Return the (X, Y) coordinate for the center point of the cell that contains the specified text.  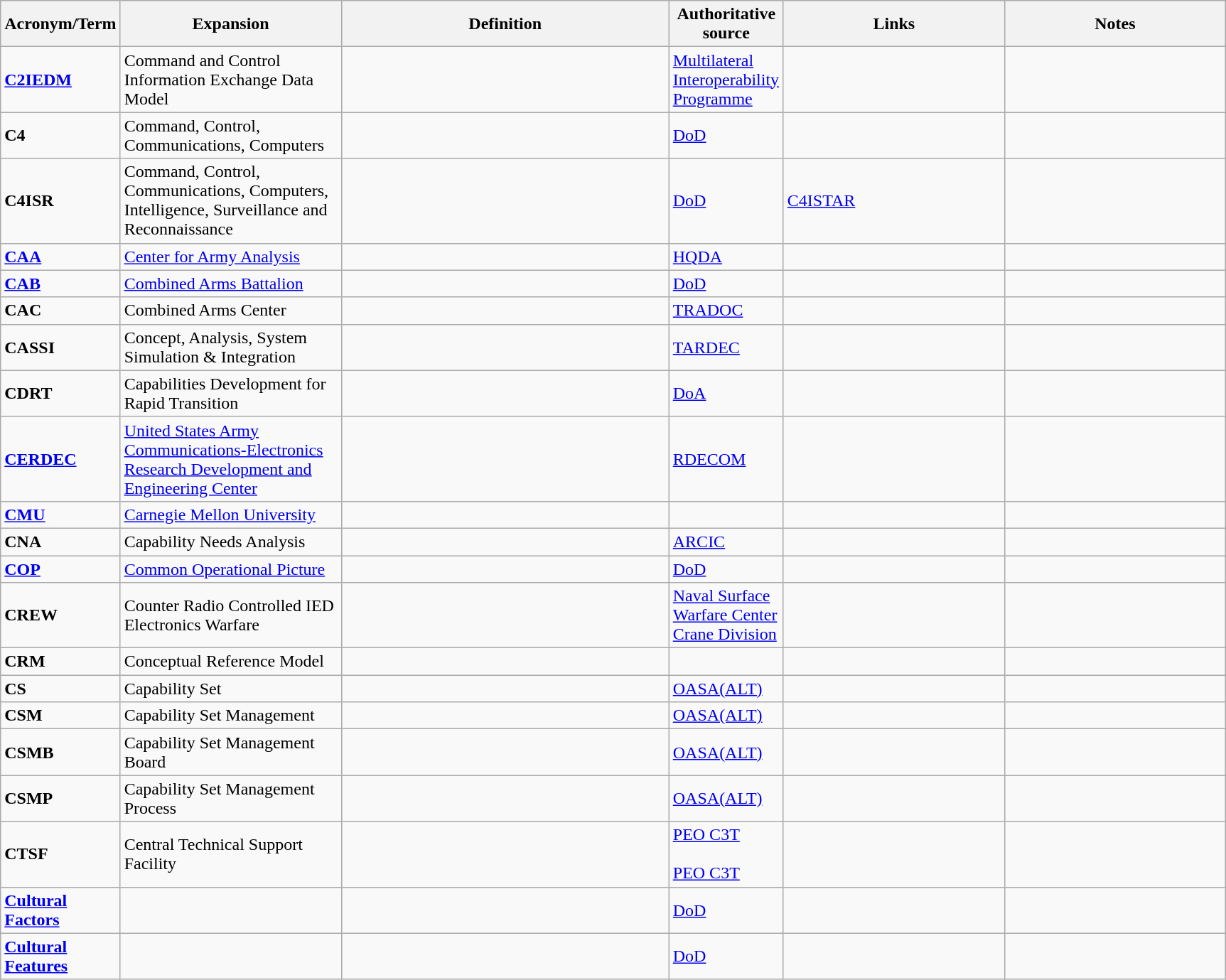
Expansion (230, 24)
CERDEC (60, 459)
CAB (60, 284)
CNA (60, 542)
Conceptual Reference Model (230, 662)
Combined Arms Center (230, 311)
Concept, Analysis, System Simulation & Integration (230, 347)
Carnegie Mellon University (230, 515)
Naval Surface Warfare Center Crane Division (726, 615)
TRADOC (726, 311)
Definition (505, 24)
Center for Army Analysis (230, 257)
Capability Set Management Board (230, 752)
RDECOM (726, 459)
HQDA (726, 257)
CREW (60, 615)
COP (60, 569)
CASSI (60, 347)
CAC (60, 311)
CSMP (60, 799)
CMU (60, 515)
Capability Set Management (230, 716)
Capability Needs Analysis (230, 542)
Cultural Factors (60, 910)
PEO C3TPEO C3T (726, 854)
Cultural Features (60, 957)
CSMB (60, 752)
CTSF (60, 854)
Acronym/Term (60, 24)
Command, Control, Communications, Computers, Intelligence, Surveillance and Reconnaissance (230, 200)
Command and Control Information Exchange Data Model (230, 80)
Capability Set Management Process (230, 799)
CRM (60, 662)
C4 (60, 135)
ARCIC (726, 542)
DoA (726, 394)
Capabilities Development for Rapid Transition (230, 394)
Multilateral Interoperability Programme (726, 80)
CDRT (60, 394)
TARDEC (726, 347)
CS (60, 689)
Common Operational Picture (230, 569)
Authoritative source (726, 24)
Links (894, 24)
C4ISR (60, 200)
Notes (1114, 24)
Counter Radio Controlled IED Electronics Warfare (230, 615)
Capability Set (230, 689)
CAA (60, 257)
C4ISTAR (894, 200)
Command, Control, Communications, Computers (230, 135)
United States Army Communications-Electronics Research Development and Engineering Center (230, 459)
Central Technical Support Facility (230, 854)
CSM (60, 716)
C2IEDM (60, 80)
Combined Arms Battalion (230, 284)
